Provide the (x, y) coordinate of the cell's center where the given text is located.  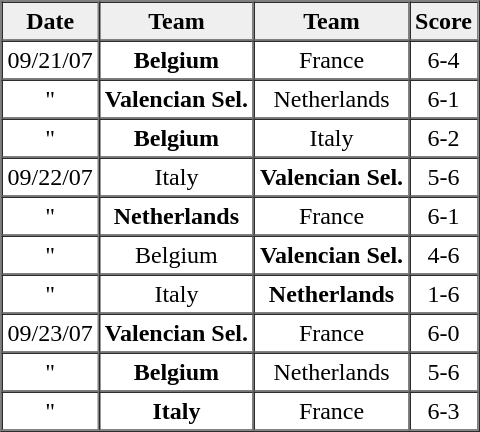
Date (50, 22)
09/23/07 (50, 334)
Score (444, 22)
6-2 (444, 138)
09/21/07 (50, 60)
1-6 (444, 294)
6-0 (444, 334)
09/22/07 (50, 178)
6-4 (444, 60)
4-6 (444, 256)
6-3 (444, 412)
